Extract the [X, Y] coordinate from the center of the cell holding the provided text.  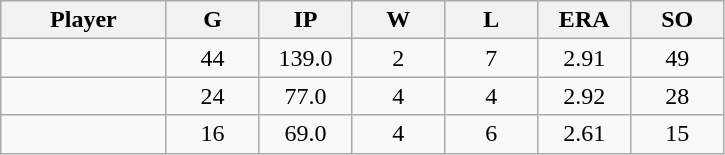
2.92 [584, 96]
77.0 [306, 96]
2.91 [584, 58]
69.0 [306, 134]
139.0 [306, 58]
16 [212, 134]
IP [306, 20]
Player [84, 20]
6 [492, 134]
ERA [584, 20]
2 [398, 58]
49 [678, 58]
15 [678, 134]
L [492, 20]
44 [212, 58]
24 [212, 96]
SO [678, 20]
28 [678, 96]
2.61 [584, 134]
G [212, 20]
W [398, 20]
7 [492, 58]
